From the cell containing the given text, extract its center point as [X, Y] coordinate. 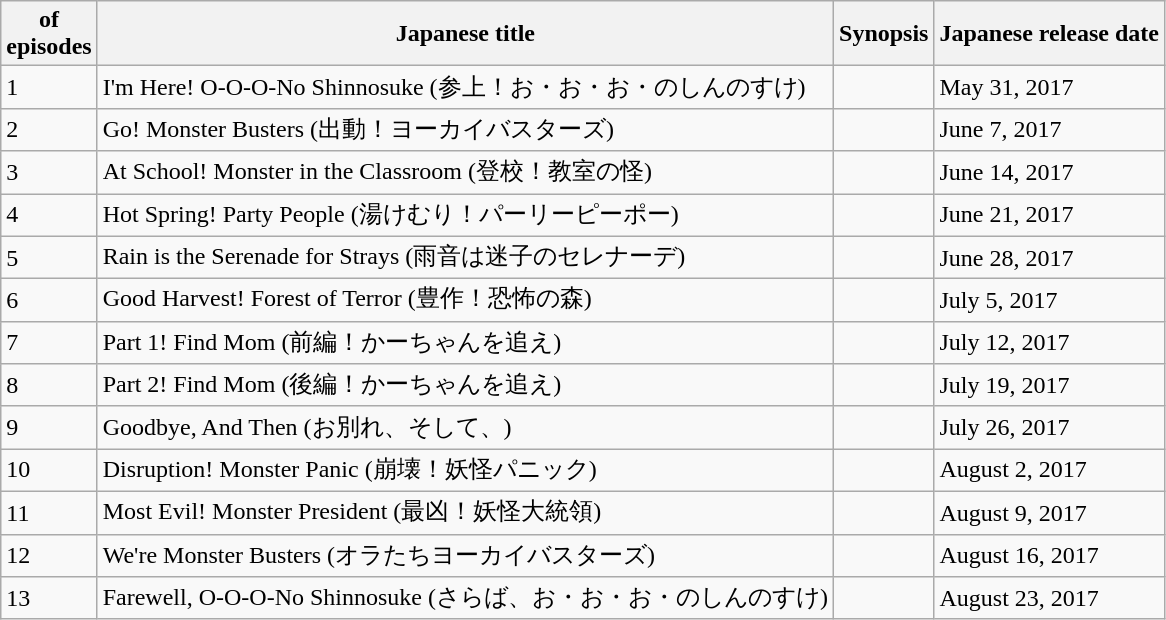
July 19, 2017 [1050, 386]
We're Monster Busters (オラたちヨーカイバスターズ) [465, 556]
August 9, 2017 [1050, 512]
Go! Monster Busters (出動！ヨーカイバスターズ) [465, 130]
1 [49, 88]
8 [49, 386]
July 5, 2017 [1050, 300]
June 7, 2017 [1050, 130]
August 23, 2017 [1050, 598]
Synopsis [884, 34]
August 16, 2017 [1050, 556]
June 21, 2017 [1050, 216]
10 [49, 470]
2 [49, 130]
5 [49, 258]
I'm Here! O-O-O-No Shinnosuke (参上！お・お・お・のしんのすけ) [465, 88]
July 12, 2017 [1050, 342]
June 14, 2017 [1050, 172]
Hot Spring! Party People (湯けむり！パーリーピーポー) [465, 216]
Part 1! Find Mom (前編！かーちゃんを追え) [465, 342]
9 [49, 428]
6 [49, 300]
Rain is the Serenade for Strays (雨音は迷子のセレナーデ) [465, 258]
Japanese title [465, 34]
August 2, 2017 [1050, 470]
Farewell, O-O-O-No Shinnosuke (さらば、お・お・お・のしんのすけ) [465, 598]
Good Harvest! Forest of Terror (豊作！恐怖の森) [465, 300]
7 [49, 342]
Disruption! Monster Panic (崩壊！妖怪パニック) [465, 470]
3 [49, 172]
June 28, 2017 [1050, 258]
Japanese release date [1050, 34]
13 [49, 598]
Goodbye, And Then (お別れ、そして、) [465, 428]
Part 2! Find Mom (後編！かーちゃんを追え) [465, 386]
July 26, 2017 [1050, 428]
4 [49, 216]
Most Evil! Monster President (最凶！妖怪大統領) [465, 512]
11 [49, 512]
At School! Monster in the Classroom (登校！教室の怪) [465, 172]
ofepisodes [49, 34]
12 [49, 556]
May 31, 2017 [1050, 88]
